Capture the cell that displays the provided text and extract its (x, y) central coordinate. 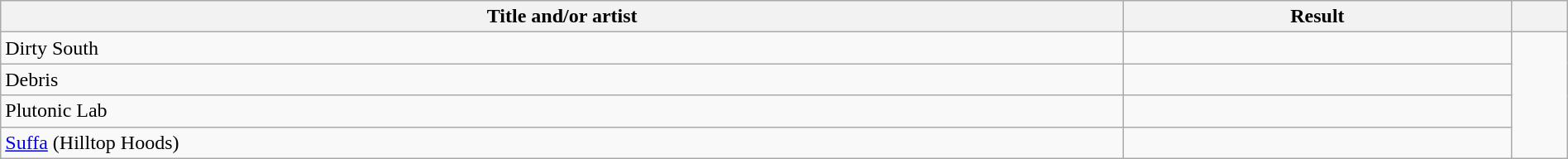
Suffa (Hilltop Hoods) (562, 142)
Title and/or artist (562, 17)
Result (1318, 17)
Debris (562, 79)
Dirty South (562, 48)
Plutonic Lab (562, 111)
